Output the [X, Y] coordinate of the center of the cell containing the given text.  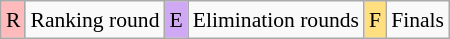
R [14, 20]
E [176, 20]
Elimination rounds [276, 20]
F [375, 20]
Finals [418, 20]
Ranking round [94, 20]
